Capture the cell that displays the provided text and extract its (x, y) central coordinate. 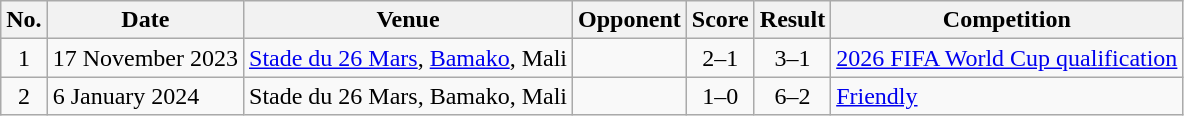
Competition (1007, 20)
Result (792, 20)
Opponent (630, 20)
2 (24, 96)
1 (24, 58)
1–0 (720, 96)
6–2 (792, 96)
2–1 (720, 58)
2026 FIFA World Cup qualification (1007, 58)
Friendly (1007, 96)
Venue (408, 20)
Score (720, 20)
No. (24, 20)
6 January 2024 (145, 96)
3–1 (792, 58)
Date (145, 20)
17 November 2023 (145, 58)
